Pinpoint the cell where the given text exists, returning its [x, y] midpoint coordinate. 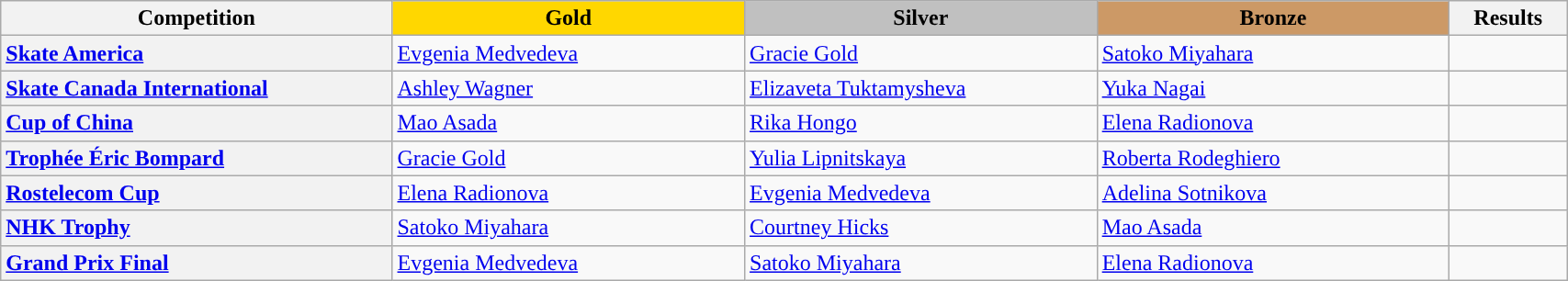
Rika Hongo [921, 123]
Yuka Nagai [1273, 88]
Bronze [1273, 18]
Elizaveta Tuktamysheva [921, 88]
Gold [569, 18]
Silver [921, 18]
Yulia Lipnitskaya [921, 158]
Cup of China [197, 123]
Courtney Hicks [921, 228]
Competition [197, 18]
Results [1508, 18]
Trophée Éric Bompard [197, 158]
Adelina Sotnikova [1273, 193]
Ashley Wagner [569, 88]
Skate Canada International [197, 88]
Rostelecom Cup [197, 193]
Grand Prix Final [197, 263]
NHK Trophy [197, 228]
Skate America [197, 53]
Roberta Rodeghiero [1273, 158]
